Locate the cell with the specified text and output its [X, Y] center coordinate. 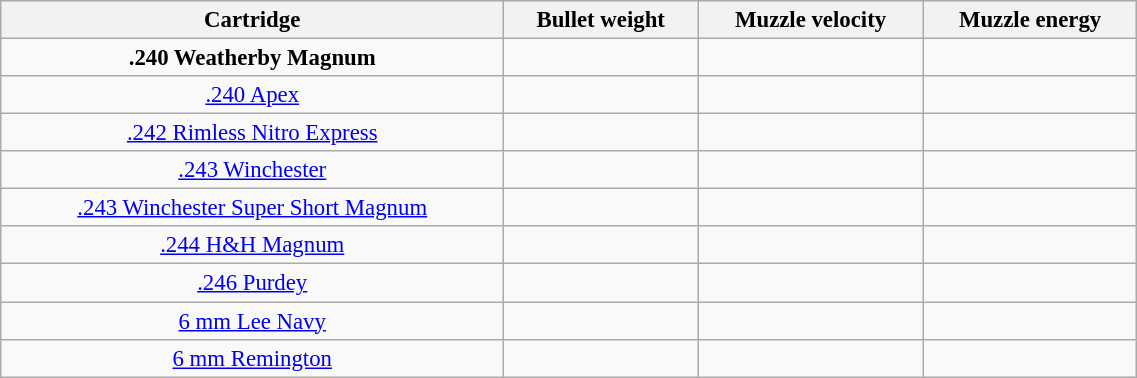
Muzzle energy [1030, 20]
.240 Apex [252, 95]
.243 Winchester Super Short Magnum [252, 208]
Bullet weight [601, 20]
.240 Weatherby Magnum [252, 58]
.244 H&H Magnum [252, 245]
6 mm Remington [252, 358]
.243 Winchester [252, 170]
.242 Rimless Nitro Express [252, 133]
Muzzle velocity [811, 20]
.246 Purdey [252, 283]
6 mm Lee Navy [252, 321]
Cartridge [252, 20]
